Extract the [X, Y] coordinate from the center of the cell holding the provided text.  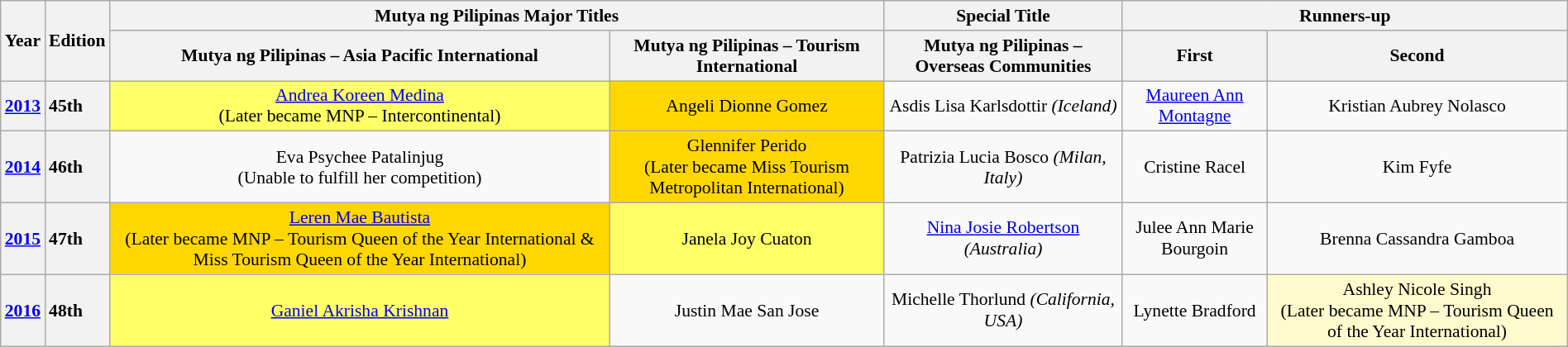
47th [78, 240]
Justin Mae San Jose [746, 311]
2016 [23, 311]
Patrizia Lucia Bosco (Milan, Italy) [1004, 167]
Runners-up [1345, 16]
Edition [78, 41]
Angeli Dionne Gomez [746, 106]
Ganiel Akrisha Krishnan [361, 311]
2014 [23, 167]
Leren Mae Bautista (Later became MNP – Tourism Queen of the Year International & Miss Tourism Queen of the Year International) [361, 240]
Glennifer Perido (Later became Miss Tourism Metropolitan International) [746, 167]
2013 [23, 106]
Mutya ng Pilipinas – Overseas Communities [1004, 56]
Mutya ng Pilipinas Major Titles [497, 16]
Mutya ng Pilipinas – Asia Pacific International [361, 56]
Ashley Nicole Singh (Later became MNP – Tourism Queen of the Year International) [1417, 311]
Maureen Ann Montagne [1194, 106]
2015 [23, 240]
Mutya ng Pilipinas – Tourism International [746, 56]
Kim Fyfe [1417, 167]
Lynette Bradford [1194, 311]
Eva Psychee Patalinjug (Unable to fulfill her competition) [361, 167]
Cristine Racel [1194, 167]
First [1194, 56]
Andrea Koreen Medina (Later became MNP – Intercontinental) [361, 106]
46th [78, 167]
Second [1417, 56]
Kristian Aubrey Nolasco [1417, 106]
Special Title [1004, 16]
Michelle Thorlund (California, USA) [1004, 311]
Janela Joy Cuaton [746, 240]
Year [23, 41]
Julee Ann Marie Bourgoin [1194, 240]
48th [78, 311]
Asdis Lisa Karlsdottir (Iceland) [1004, 106]
Brenna Cassandra Gamboa [1417, 240]
45th [78, 106]
Nina Josie Robertson (Australia) [1004, 240]
